Extract the (X, Y) coordinate from the center of the cell holding the provided text.  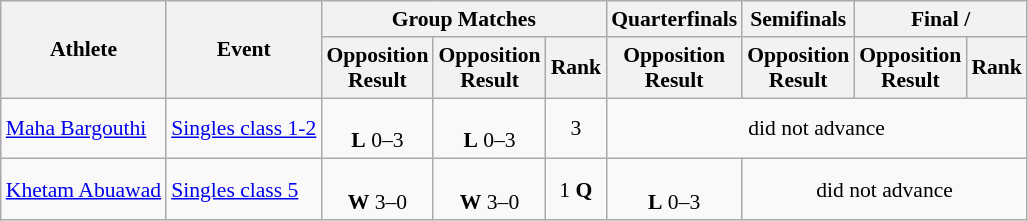
Maha Bargouthi (84, 128)
Final / (940, 19)
Event (244, 50)
Khetam Abuawad (84, 190)
Athlete (84, 50)
Semifinals (798, 19)
Group Matches (464, 19)
Quarterfinals (674, 19)
Singles class 5 (244, 190)
3 (576, 128)
Singles class 1-2 (244, 128)
1 Q (576, 190)
